Search for the cell housing the specified text and yield its [x, y] center coordinate. 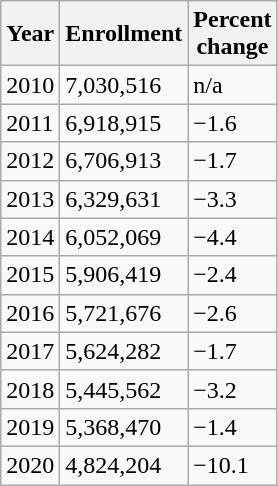
2011 [30, 123]
Percent change [232, 34]
2019 [30, 427]
5,624,282 [124, 351]
n/a [232, 85]
−10.1 [232, 465]
2015 [30, 275]
2016 [30, 313]
−1.6 [232, 123]
2013 [30, 199]
−3.2 [232, 389]
−1.4 [232, 427]
2018 [30, 389]
4,824,204 [124, 465]
5,721,676 [124, 313]
2010 [30, 85]
2020 [30, 465]
2012 [30, 161]
2017 [30, 351]
−3.3 [232, 199]
6,329,631 [124, 199]
2014 [30, 237]
−4.4 [232, 237]
7,030,516 [124, 85]
5,906,419 [124, 275]
5,368,470 [124, 427]
−2.4 [232, 275]
Year [30, 34]
5,445,562 [124, 389]
6,052,069 [124, 237]
6,918,915 [124, 123]
Enrollment [124, 34]
6,706,913 [124, 161]
−2.6 [232, 313]
